Locate the cell with the specified text and output its (x, y) center coordinate. 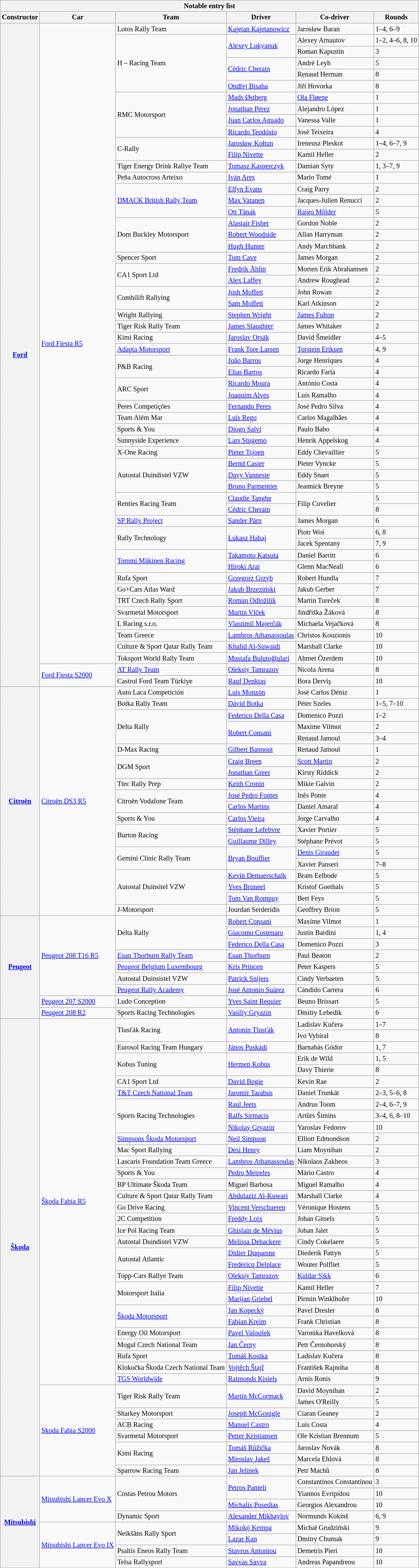
Motorsport Italia (171, 1293)
Ford (20, 355)
Martin McCormack (261, 1396)
Team Greece (171, 635)
Glenn MacNeall (335, 567)
Karl Atkinson (335, 303)
Torstein Eriksen (335, 349)
Peugeot 207 S2000 (77, 1001)
Škoda Motorsport (171, 1316)
Renaud Herman (335, 74)
Alexander Mikhaylov (261, 1516)
Stéphane Lefebvre (261, 830)
4, 9 (396, 349)
Ricardo Moura (261, 384)
Kevin Rae (335, 1081)
Liam Moynihan (335, 1150)
Auto Laca Competición (171, 693)
Hugh Hunter (261, 246)
Kuldar Sikk (335, 1276)
Ttec Rally Prep (171, 784)
Ricardo Teodósio (261, 132)
Grzegorz Grzyb (261, 578)
Lascaris Foundation Team Greece (171, 1162)
Nikolaos Zakheos (335, 1162)
Tomasz Kasperczyk (261, 166)
Ice Pol Racing Team (171, 1230)
Constructor (20, 17)
Team Além Mar (171, 418)
Dmitry Lebedik (335, 1013)
Vanessa Valle (335, 120)
Xavier Panseri (335, 864)
Vojtěch Štajf (261, 1367)
David Bogie (261, 1081)
Filip Cuvelier (335, 504)
Luís Rego (261, 418)
Daniel Trunkát (335, 1093)
Frank Christian (335, 1322)
Euan Thorburn (261, 956)
Jarosław Kołtun (261, 143)
1–7 (396, 1024)
Mogul Czech National Team (171, 1345)
Wright Rallying (171, 315)
Fredericq Delplace (261, 1265)
Luís Ramalho (335, 395)
Jonathan Greer (261, 772)
Simpsons Škoda Motorsport (171, 1139)
Stéphane Prévot (335, 841)
7, 9 (396, 544)
Jonathan Pérez (261, 109)
Max Vatanen (261, 200)
Desi Henry (261, 1150)
Giacomo Costenaro (261, 933)
Yves Saint Requier (261, 1001)
Keith Cronin (261, 784)
Geoffrey Brion (335, 910)
Gordon Noble (335, 223)
Lazar Kan (261, 1539)
Elias Barros (261, 372)
TGS Worldwide (171, 1379)
Kirsty Riddick (335, 772)
Bryan Bouffier (261, 858)
Jacques-Julien Renucci (335, 200)
Costas Petrou Motors (171, 1493)
Jiří Hovorka (335, 86)
1–2, 4–6, 8, 10 (396, 40)
Ahmet Özerdem (335, 658)
Constantinos Constantinou (335, 1482)
Fredrik Åhlin (261, 269)
Michał Grudziński (335, 1528)
Xavier Portier (335, 830)
Citroën Vodafone Team (171, 801)
Carlos Martins (261, 807)
Jarosław Baran (335, 29)
Miguel Barbosa (261, 1184)
Mac Sport Rallying (171, 1150)
Rounds (396, 17)
Craig Breen (261, 761)
Michaela Vejačková (335, 624)
Piotr Woś (335, 532)
Pavel Valoušek (261, 1333)
Kobus Tuning (171, 1064)
Bernd Casier (261, 464)
Juan Carlos Aguado (261, 120)
Mikie Galvin (335, 784)
Lars Stugemo (261, 441)
Stephen Wright (261, 315)
Normunds Kokinš (335, 1516)
Lotos Rally Team (171, 29)
BP Ultimate Škoda Team (171, 1184)
Georgios Alexandrou (335, 1505)
Dynamic Sport (171, 1516)
Bruno Parmentier (261, 487)
Peugeot Rally Academy (171, 990)
1–4, 6–7, 9 (396, 143)
Combilift Rallying (171, 298)
Vincent Verschueren (261, 1207)
Sander Pärn (261, 521)
Ondřej Bisaha (261, 86)
Peres Competições (171, 406)
Go+Cars Atlas Ward (171, 590)
Frank Tore Larsen (261, 349)
Davy Thierie (335, 1070)
Sunnyside Experience (171, 441)
Josh Moffett (261, 292)
X-One Racing (171, 452)
Peter Kaspers (335, 967)
John Rowan (335, 292)
1, 3–7, 9 (396, 166)
Renties Racing Team (171, 504)
Yves Bruneel (261, 887)
Peña Autocross Arteixo (171, 177)
Carlos Magalhães (335, 418)
Johan Gitsels (335, 1219)
Ludo Conception (171, 1001)
Tommi Mäkinen Racing (171, 561)
3–4, 6, 8–10 (396, 1116)
Vlastimil Majerčák (261, 624)
L Racing s.r.o. (171, 624)
C-Rally (171, 149)
6, 9 (396, 1516)
Škoda (20, 1247)
SP Rally Project (171, 521)
Péter Szeles (335, 704)
Arnis Ronis (335, 1379)
Tomáš Kostka (261, 1356)
Roman Kapustin (335, 52)
Nicola Arena (335, 669)
James Slaughter (261, 326)
António Costa (335, 384)
Andrew Roughead (335, 280)
Andy Marchbank (335, 246)
1, 7 (396, 1047)
Gemini Clinic Rally Team (171, 858)
James O'Reilly (335, 1402)
Denis Giraudet (335, 853)
Jaroslav Novák (335, 1448)
Hiroki Arai (261, 567)
Cindy Verbaeten (335, 978)
Diogo Salvi (261, 429)
Łukasz Habaj (261, 538)
Damian Syty (335, 166)
André Leyh (335, 63)
Rally Technology (171, 538)
Skoda Fabia S2000 (77, 1431)
Citroën DS3 R5 (77, 801)
Jindřiška Žáková (335, 612)
Stavros Antoniou (261, 1551)
Elfyn Evans (261, 189)
José Pedro Fontes (261, 796)
Energy Oil Motorsport (171, 1333)
7–8 (396, 864)
Freddy Loix (261, 1219)
Beuno Brissart (335, 1001)
Dom Buckley Motorsport (171, 235)
David Moynihan (335, 1391)
Luís Costa (335, 1425)
Mário Castro (335, 1173)
Burton Racing (171, 836)
Neikšāns Rally Sport (171, 1533)
Citroën (20, 801)
Paulo Babo (335, 429)
Mitsubishi Lancer Evo X (77, 1499)
Pavel Dresler (335, 1310)
Gilbert Bannout (261, 750)
Johan Jalet (335, 1230)
Joaquim Alves (261, 395)
Ireneusz Pleskot (335, 143)
Fernando Peres (261, 406)
Jorge Henriques (335, 361)
Justin Bardini (335, 933)
AT Rally Team (171, 669)
Scott Martin (335, 761)
DMACK British Rally Team (171, 201)
Ole Kristian Brennum (335, 1436)
1–4, 6–9 (396, 29)
Claudie Tanghe (261, 498)
Khalid Al-Suwaidi (261, 647)
Manuel Castro (261, 1425)
Miguel Ramalho (335, 1184)
Andrus Toom (335, 1104)
Roman Odložilík (261, 601)
Carlos Vieira (261, 818)
TRT Czech Rally Sport (171, 601)
Iván Ares (261, 177)
Peugeot 208 T16 R5 (77, 956)
Ford Fiesta S2000 (77, 675)
Peugeot 208 R2 (77, 1013)
Eddy Chevaillier (335, 452)
Petter Kristiansen (261, 1436)
Miroslav Jakeš (261, 1459)
Pirmin Winklhofer (335, 1299)
James Whitaker (335, 326)
Marcela Ehlová (335, 1459)
Telsa Rallysport (171, 1562)
David Šmeidler (335, 338)
Diederik Pattyn (335, 1253)
Peugeot Belgium Luxembourg (171, 967)
Barnabás Gódor (335, 1047)
Varonika Havelková (335, 1333)
Jaroslav Orsák (261, 338)
Autostal Duinsitel VZW (171, 887)
Eurosol Racing Team Hungary (171, 1047)
Topp-Cars Rallye Team (171, 1276)
Morten Erik Abrahamsen (335, 269)
Ford Fiesta R5 (77, 343)
Ciaran Geaney (335, 1413)
Alejandro López (335, 109)
Kristof Goethals (335, 887)
T&T Czech National Team (171, 1093)
Ricardo Faria (335, 372)
Botka Rally Team (171, 704)
Christos Kouzionis (335, 635)
1–5, 7–10 (396, 704)
Petros Panteli (261, 1488)
Sparrow Racing Team (171, 1470)
Jeannick Breyne (335, 487)
Robert Woodside (261, 235)
Eddy Snaet (335, 475)
Savvas Savva (261, 1562)
Patrick Snijers (261, 978)
Ghislain de Mévius (261, 1230)
Sharkey Motorsport (171, 1413)
Michalis Posedias (261, 1505)
Jan Jelínek (261, 1470)
Alex Laffey (261, 280)
ACB Racing (171, 1425)
Didier Duquesne (261, 1253)
Pedro Meireles (261, 1173)
František Rajnoha (335, 1367)
1–2 (396, 715)
Jorge Carvalho (335, 818)
Erik de Wild (335, 1059)
Notable entry list (209, 6)
1, 5 (396, 1059)
Petr Machů (335, 1470)
Luis Monzón (261, 693)
Autostal Atlantic (171, 1259)
Nikolay Gryazin (261, 1127)
Daniel Amaral (335, 807)
Ralfs Sirmacis (261, 1116)
Wouter Polfliet (335, 1265)
Martin Tureček (335, 601)
Tlusťák Racing (171, 1030)
Jacek Spentany (335, 544)
4–5 (396, 338)
José Carlos Déniz (335, 693)
Demetris Pieri (335, 1551)
Kajetan Kajetanowicz (261, 29)
Bora Derviş (335, 681)
Yaroslav Fedorov (335, 1127)
Rauf Denktaş (261, 681)
2–4, 6–7, 9 (396, 1104)
ARC Sport (171, 389)
Go Drive Racing (171, 1207)
Mustafa Bulutoğlulari (261, 658)
Mario Tomé (335, 177)
Sam Moffett (261, 303)
Jakub Brzeziński (261, 590)
Mads Østberg (261, 98)
Tom Cave (261, 258)
Bram Eelbode (335, 875)
Castrol Ford Team Türkiye (171, 681)
Mitsubishi (20, 1522)
Cindy Cokelaere (335, 1242)
Jakub Gerber (335, 590)
Adapta Motorsport (171, 349)
Neil Simpson (261, 1139)
Jaromír Tarabus (261, 1093)
DGM Sport (171, 767)
Tiger Energy Drink Rallye Team (171, 166)
D-Max Racing (171, 750)
Cándido Carrera (335, 990)
Melissa Debackere (261, 1242)
6, 8 (396, 532)
Alexey Arnautov (335, 40)
Davy Vanneste (261, 475)
Yiannos Evripidou (335, 1494)
Psaltis Eneos Rally Team (171, 1551)
Ott Tänak (261, 212)
Andreas Papandreou (335, 1562)
José Teixeira (335, 132)
Antonín Tlusťák (261, 1030)
Toksport World Rally Team (171, 658)
1, 4 (396, 933)
Hermen Kobus (261, 1064)
Euan Thorburn Rally Team (171, 956)
Vasiliy Gryazin (261, 1013)
Klokočka Škoda Czech National Team (171, 1367)
Guillaume Dilley (261, 841)
Raigo Mõlder (335, 212)
Véronique Hostens (335, 1207)
Jan Kopecký (261, 1310)
Jourdan Serderidis (261, 910)
Abdulaziz Al-Kuwari (261, 1196)
P&B Racing (171, 367)
Kevin Demaerschalk (261, 875)
Ola Fløene (335, 98)
Pieter Vyncke (335, 464)
Tomáš Růžička (261, 1448)
José Antonio Suárez (261, 990)
Allan Harryman (335, 235)
J-Motorsport (171, 910)
RMC Motorsport (171, 115)
Raimonds Kisiels (261, 1379)
2C Competition (171, 1219)
2–3, 5–6, 8 (396, 1093)
Ivo Vybíral (335, 1036)
Autostal Duinsistel VZW (171, 978)
Robert Hundla (335, 578)
Tom Van Rompuy (261, 899)
Joseph McGonigle (261, 1413)
Paul Beaton (335, 956)
Spencer Sport (171, 258)
Co-driver (335, 17)
János Puskádi (261, 1047)
Martin Vlček (261, 612)
Team (171, 17)
João Barros (261, 361)
Craig Parry (335, 189)
Marijan Griebel (261, 1299)
Mitsubishi Lancer Evo IX (77, 1545)
Artūrs Šimins (335, 1116)
Škoda Fabia R5 (77, 1201)
Kris Princen (261, 967)
Petr Černohorský (335, 1345)
Dávid Botka (261, 704)
Alastair Fisher (261, 223)
Fabian Kreim (261, 1322)
H – Racing Team (171, 63)
Raul Jeets (261, 1104)
Elliott Edmondson (335, 1139)
3–4 (396, 738)
Daniel Barritt (335, 555)
Mikołaj Kempa (261, 1528)
Peugeot (20, 967)
Jan Černy (261, 1345)
José Pedro Silva (335, 406)
Pieter Tsjoen (261, 452)
Takamoto Katsuta (261, 555)
Inês Ponte (335, 796)
Alexey Lukyanuk (261, 46)
Henrik Appelskog (335, 441)
Bert Feys (335, 899)
Car (77, 17)
Dmitry Chumak (335, 1539)
James Fulton (335, 315)
Driver (261, 17)
